Return [x, y] of the center of cell containing provided text 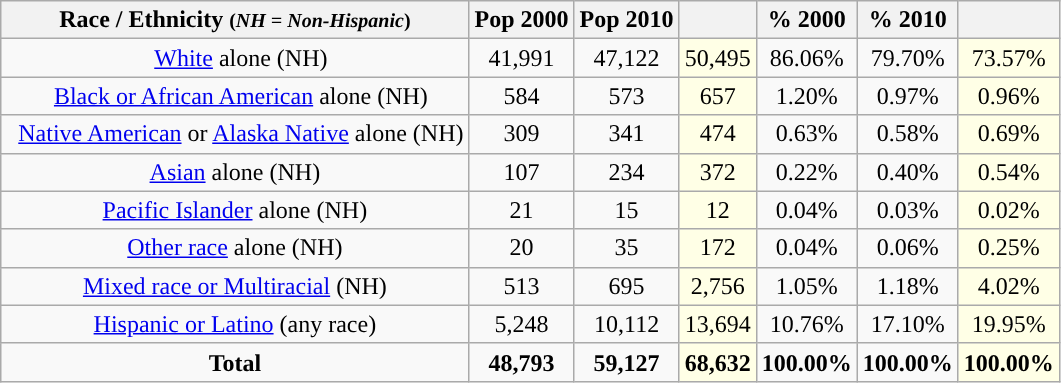
79.70% [908, 58]
107 [522, 172]
73.57% [1008, 58]
0.97% [908, 96]
5,248 [522, 324]
4.02% [1008, 286]
19.95% [1008, 324]
0.58% [908, 134]
41,991 [522, 58]
Other race alone (NH) [235, 248]
59,127 [626, 362]
0.02% [1008, 210]
0.03% [908, 210]
20 [522, 248]
172 [718, 248]
Pacific Islander alone (NH) [235, 210]
12 [718, 210]
13,694 [718, 324]
68,632 [718, 362]
Black or African American alone (NH) [235, 96]
Hispanic or Latino (any race) [235, 324]
48,793 [522, 362]
Pop 2010 [626, 20]
Mixed race or Multiracial (NH) [235, 286]
234 [626, 172]
474 [718, 134]
% 2000 [806, 20]
1.20% [806, 96]
50,495 [718, 58]
2,756 [718, 286]
657 [718, 96]
1.18% [908, 286]
0.63% [806, 134]
0.40% [908, 172]
10,112 [626, 324]
0.06% [908, 248]
47,122 [626, 58]
35 [626, 248]
1.05% [806, 286]
15 [626, 210]
Race / Ethnicity (NH = Non-Hispanic) [235, 20]
86.06% [806, 58]
372 [718, 172]
309 [522, 134]
0.22% [806, 172]
Native American or Alaska Native alone (NH) [235, 134]
Total [235, 362]
341 [626, 134]
0.25% [1008, 248]
0.96% [1008, 96]
695 [626, 286]
21 [522, 210]
584 [522, 96]
White alone (NH) [235, 58]
513 [522, 286]
0.54% [1008, 172]
573 [626, 96]
17.10% [908, 324]
Pop 2000 [522, 20]
% 2010 [908, 20]
10.76% [806, 324]
Asian alone (NH) [235, 172]
0.69% [1008, 134]
